Locate the cell with the specified text and output its (X, Y) center coordinate. 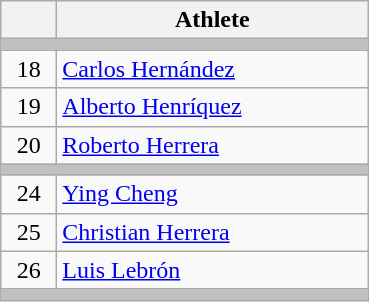
Carlos Hernández (212, 69)
Roberto Herrera (212, 145)
Luis Lebrón (212, 270)
Alberto Henríquez (212, 107)
24 (29, 194)
25 (29, 232)
Athlete (212, 20)
Ying Cheng (212, 194)
26 (29, 270)
Christian Herrera (212, 232)
18 (29, 69)
19 (29, 107)
20 (29, 145)
